Identify which cell holds the provided text, then report its (X, Y) central coordinate. 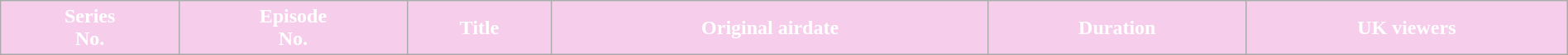
EpisodeNo. (294, 28)
Title (480, 28)
Original airdate (770, 28)
Duration (1116, 28)
UK viewers (1406, 28)
SeriesNo. (90, 28)
